Search for the cell housing the specified text and yield its (X, Y) center coordinate. 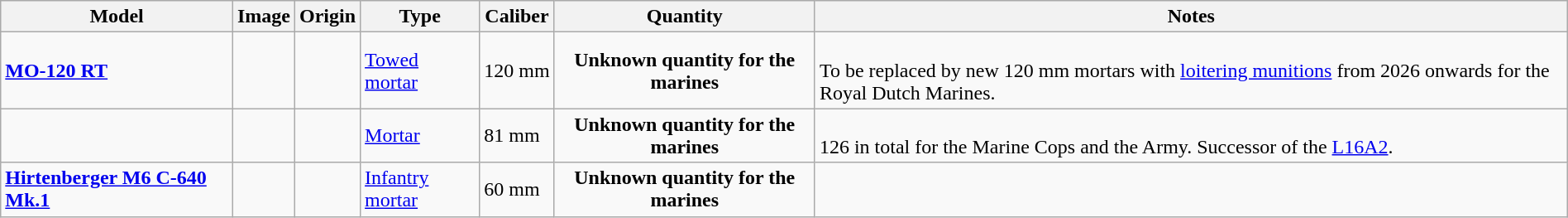
126 in total for the Marine Cops and the Army. Successor of the L16A2. (1191, 136)
60 mm (517, 189)
Infantry mortar (420, 189)
MO-120 RT (117, 70)
81 mm (517, 136)
Model (117, 17)
Mortar (420, 136)
Towed mortar (420, 70)
Type (420, 17)
Image (263, 17)
Notes (1191, 17)
Caliber (517, 17)
To be replaced by new 120 mm mortars with loitering munitions from 2026 onwards for the Royal Dutch Marines. (1191, 70)
Quantity (685, 17)
Origin (327, 17)
Hirtenberger M6 C-640 Mk.1 (117, 189)
120 mm (517, 70)
